For the text-containing cell, return its midpoint in [x, y] coordinate format. 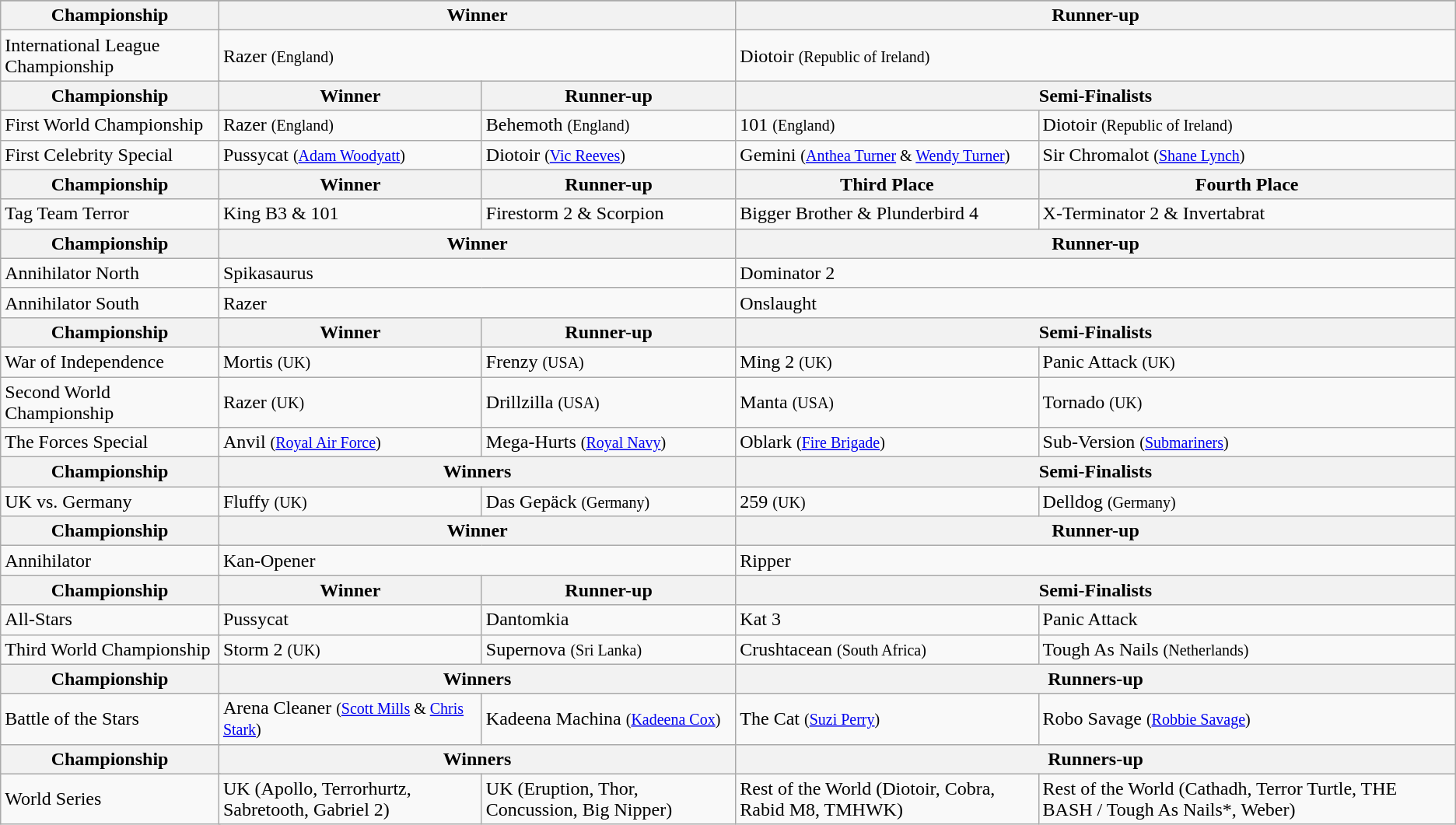
Pussycat [350, 620]
World Series [110, 799]
Frenzy (USA) [608, 362]
Tornado (UK) [1247, 401]
Spikasaurus [477, 273]
Firestorm 2 & Scorpion [608, 214]
Kat 3 [887, 620]
Anvil (Royal Air Force) [350, 442]
War of Independence [110, 362]
UK vs. Germany [110, 502]
Robo Savage (Robbie Savage) [1247, 718]
Ming 2 (UK) [887, 362]
Kadeena Machina (Kadeena Cox) [608, 718]
Storm 2 (UK) [350, 649]
Annihilator North [110, 273]
Razer [477, 302]
Panic Attack (UK) [1247, 362]
Sub-Version (Submariners) [1247, 442]
UK (Apollo, Terrorhurtz, Sabretooth, Gabriel 2) [350, 799]
Fluffy (UK) [350, 502]
Tag Team Terror [110, 214]
Pussycat (Adam Woodyatt) [350, 155]
Rest of the World (Diotoir, Cobra, Rabid M8, TMHWK) [887, 799]
Rest of the World (Cathadh, Terror Turtle, THE BASH / Tough As Nails*, Weber) [1247, 799]
The Forces Special [110, 442]
Delldog (Germany) [1247, 502]
King B3 & 101 [350, 214]
101 (England) [887, 125]
All-Stars [110, 620]
Third Place [887, 184]
Razer (UK) [350, 401]
X-Terminator 2 & Invertabrat [1247, 214]
Onslaught [1095, 302]
Mortis (UK) [350, 362]
Supernova (Sri Lanka) [608, 649]
Third World Championship [110, 649]
Gemini (Anthea Turner & Wendy Turner) [887, 155]
Second World Championship [110, 401]
Behemoth (England) [608, 125]
Annihilator South [110, 302]
259 (UK) [887, 502]
Sir Chromalot (Shane Lynch) [1247, 155]
The Cat (Suzi Perry) [887, 718]
Annihilator [110, 561]
Bigger Brother & Plunderbird 4 [887, 214]
First Celebrity Special [110, 155]
Diotoir (Vic Reeves) [608, 155]
Drillzilla (USA) [608, 401]
Tough As Nails (Netherlands) [1247, 649]
Das Gepäck (Germany) [608, 502]
Fourth Place [1247, 184]
UK (Eruption, Thor, Concussion, Big Nipper) [608, 799]
Panic Attack [1247, 620]
Oblark (Fire Brigade) [887, 442]
Dantomkia [608, 620]
Kan-Opener [477, 561]
Crushtacean (South Africa) [887, 649]
International League Championship [110, 56]
First World Championship [110, 125]
Battle of the Stars [110, 718]
Mega-Hurts (Royal Navy) [608, 442]
Manta (USA) [887, 401]
Ripper [1095, 561]
Dominator 2 [1095, 273]
Arena Cleaner (Scott Mills & Chris Stark) [350, 718]
